Scan for the cell matching the given text and deliver its [x, y] coordinate at center. 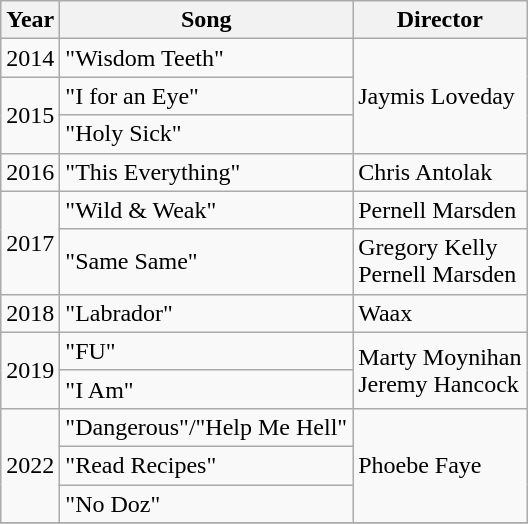
2018 [30, 313]
"Wild & Weak" [206, 210]
2022 [30, 465]
Pernell Marsden [440, 210]
Marty MoynihanJeremy Hancock [440, 370]
Phoebe Faye [440, 465]
"Same Same" [206, 262]
2014 [30, 58]
"Labrador" [206, 313]
Jaymis Loveday [440, 96]
"Holy Sick" [206, 134]
2019 [30, 370]
"FU" [206, 351]
"No Doz" [206, 503]
"This Everything" [206, 172]
"I for an Eye" [206, 96]
Director [440, 20]
"Dangerous"/"Help Me Hell" [206, 427]
Song [206, 20]
"Wisdom Teeth" [206, 58]
"Read Recipes" [206, 465]
2016 [30, 172]
Waax [440, 313]
Gregory KellyPernell Marsden [440, 262]
2015 [30, 115]
Year [30, 20]
2017 [30, 242]
"I Am" [206, 389]
Chris Antolak [440, 172]
